Output the (X, Y) coordinate of the center of the cell containing the given text.  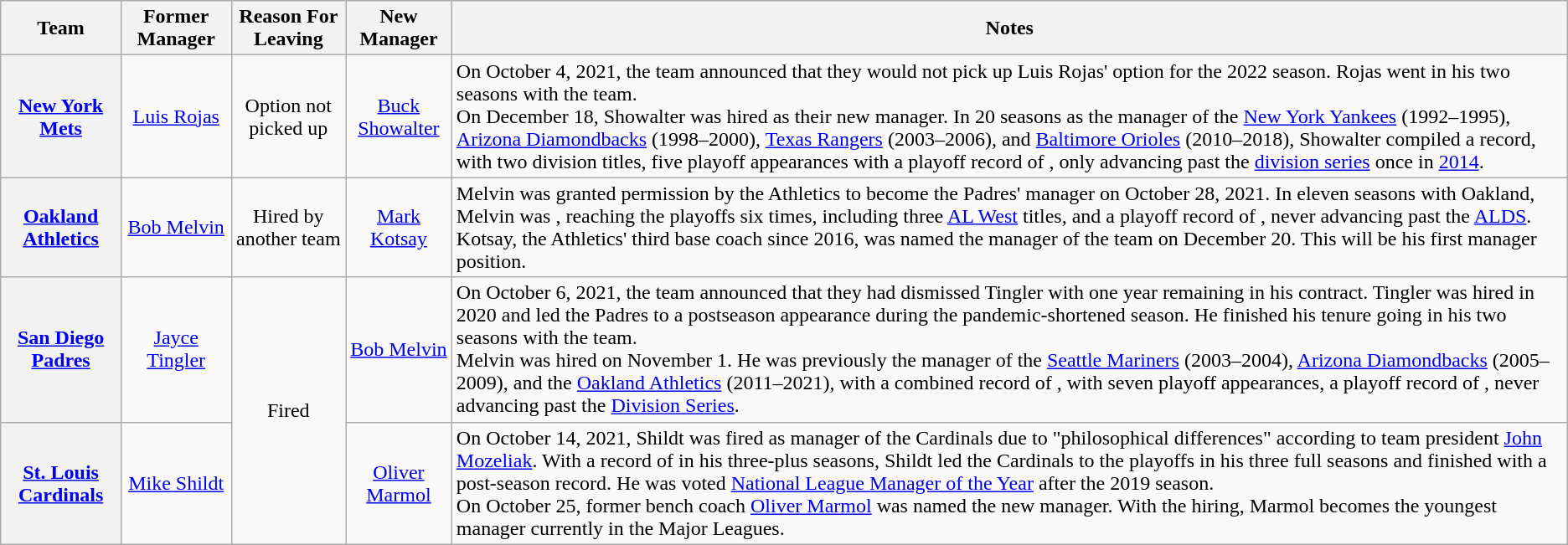
Mark Kotsay (399, 228)
Reason For Leaving (288, 28)
Jayce Tingler (176, 350)
San Diego Padres (61, 350)
St. Louis Cardinals (61, 483)
Notes (1009, 28)
New York Mets (61, 116)
Oakland Athletics (61, 228)
Team (61, 28)
Luis Rojas (176, 116)
Option not picked up (288, 116)
Fired (288, 410)
Buck Showalter (399, 116)
New Manager (399, 28)
Hired by another team (288, 228)
Former Manager (176, 28)
Mike Shildt (176, 483)
Oliver Marmol (399, 483)
